Identify which cell holds the provided text, then report its (X, Y) central coordinate. 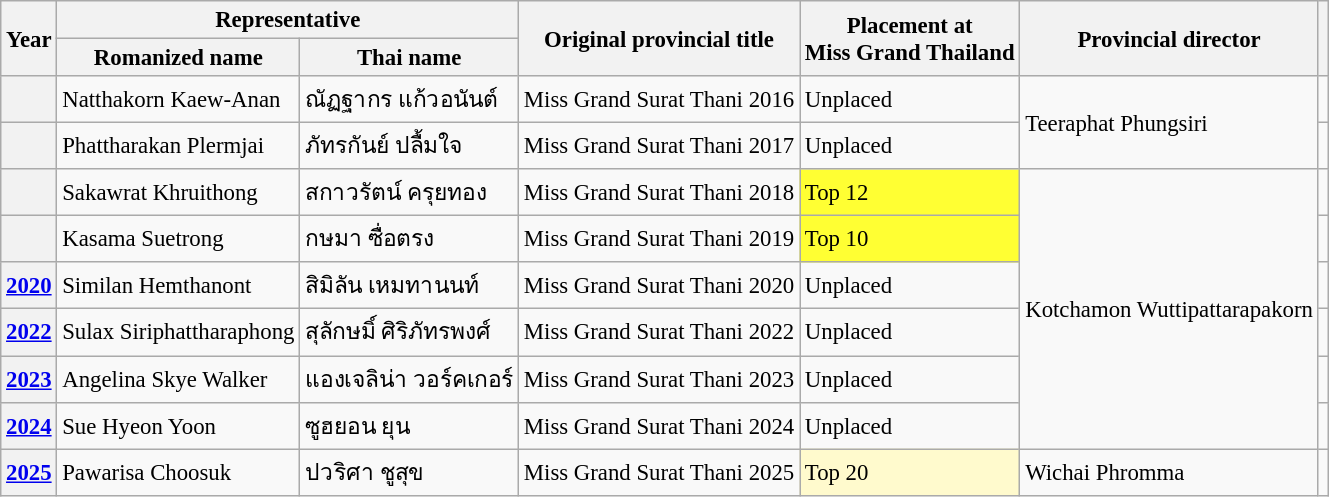
ณัฏฐากร แก้วอนันต์ (410, 100)
2022 (29, 332)
สกาวรัตน์ ครุยทอง (410, 192)
Miss Grand Surat Thani 2016 (660, 100)
Angelina Skye Walker (178, 380)
Romanized name (178, 58)
Natthakorn Kaew-Anan (178, 100)
ซูฮยอน ยุน (410, 426)
2024 (29, 426)
Miss Grand Surat Thani 2023 (660, 380)
Miss Grand Surat Thani 2019 (660, 240)
Phattharakan Plermjai (178, 146)
Sue Hyeon Yoon (178, 426)
Miss Grand Surat Thani 2017 (660, 146)
Sakawrat Khruithong (178, 192)
Kotchamon Wuttipattarapakorn (1169, 309)
ภัทรกันย์ ปลื้มใจ (410, 146)
Provincial director (1169, 38)
Miss Grand Surat Thani 2020 (660, 286)
Representative (288, 20)
กษมา ซื่อตรง (410, 240)
Original provincial title (660, 38)
Top 20 (910, 472)
Miss Grand Surat Thani 2022 (660, 332)
Miss Grand Surat Thani 2025 (660, 472)
Thai name (410, 58)
Kasama Suetrong (178, 240)
Year (29, 38)
ปวริศา ชูสุข (410, 472)
สุลักษมิ์ ศิริภัทรพงศ์ (410, 332)
2023 (29, 380)
Top 10 (910, 240)
Pawarisa Choosuk (178, 472)
Miss Grand Surat Thani 2018 (660, 192)
Miss Grand Surat Thani 2024 (660, 426)
Sulax Siriphattharaphong (178, 332)
สิมิลัน เหมทานนท์ (410, 286)
แองเจลิน่า วอร์คเกอร์ (410, 380)
Placement atMiss Grand Thailand (910, 38)
Wichai Phromma (1169, 472)
2025 (29, 472)
Teeraphat Phungsiri (1169, 122)
Similan Hemthanont (178, 286)
Top 12 (910, 192)
2020 (29, 286)
